Scan for the cell matching the given text and deliver its (x, y) coordinate at center. 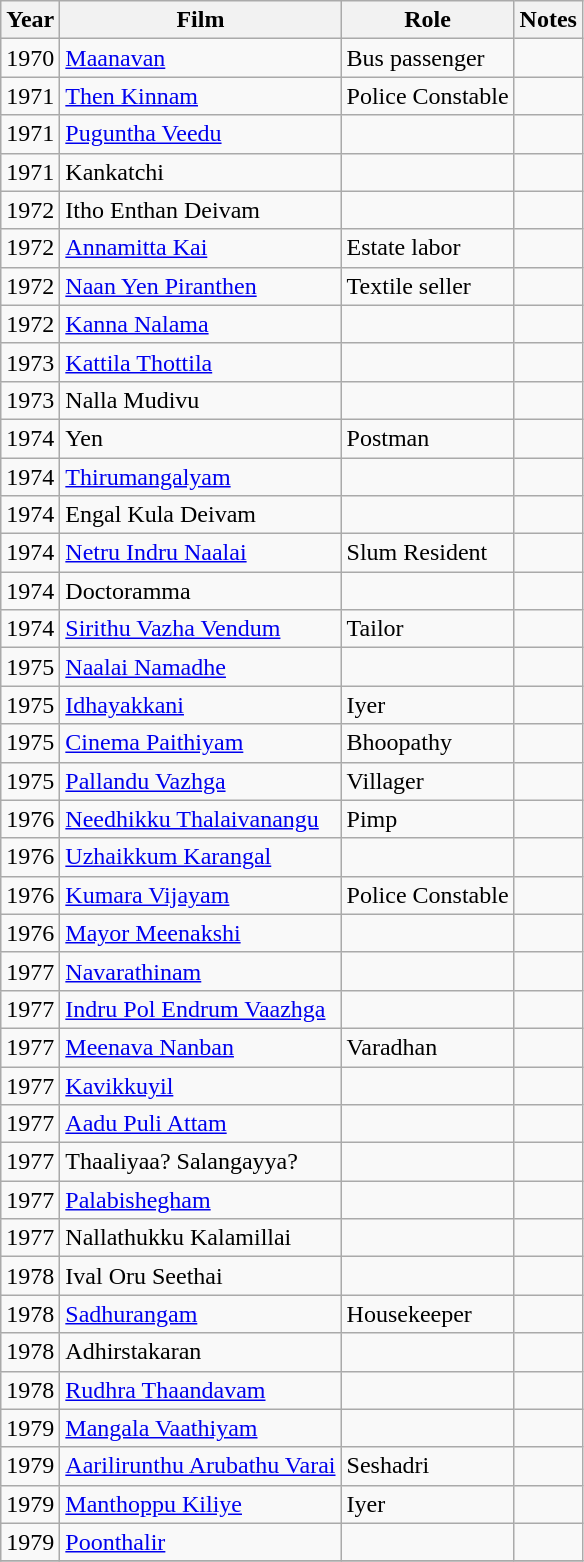
Navarathinam (200, 971)
Netru Indru Naalai (200, 553)
Role (428, 20)
Pallandu Vazhga (200, 781)
Kanna Nalama (200, 324)
Kankatchi (200, 172)
Adhirstakaran (200, 1352)
Naan Yen Piranthen (200, 286)
Sirithu Vazha Vendum (200, 629)
Then Kinnam (200, 96)
Aarilirunthu Arubathu Varai (200, 1466)
Bus passenger (428, 58)
Nallathukku Kalamillai (200, 1238)
Poonthalir (200, 1542)
Villager (428, 781)
Year (30, 20)
Meenava Nanban (200, 1047)
Mangala Vaathiyam (200, 1428)
Puguntha Veedu (200, 134)
Maanavan (200, 58)
Slum Resident (428, 553)
Itho Enthan Deivam (200, 210)
Film (200, 20)
Kavikkuyil (200, 1085)
Needhikku Thalaivanangu (200, 819)
Varadhan (428, 1047)
Kattila Thottila (200, 362)
Housekeeper (428, 1314)
1970 (30, 58)
Textile seller (428, 286)
Notes (548, 20)
Indru Pol Endrum Vaazhga (200, 1009)
Nalla Mudivu (200, 400)
Palabishegham (200, 1200)
Bhoopathy (428, 743)
Seshadri (428, 1466)
Mayor Meenakshi (200, 933)
Uzhaikkum Karangal (200, 857)
Idhayakkani (200, 705)
Thirumangalyam (200, 477)
Postman (428, 438)
Cinema Paithiyam (200, 743)
Yen (200, 438)
Thaaliyaa? Salangayya? (200, 1162)
Ival Oru Seethai (200, 1276)
Doctoramma (200, 591)
Naalai Namadhe (200, 667)
Estate labor (428, 248)
Sadhurangam (200, 1314)
Kumara Vijayam (200, 895)
Pimp (428, 819)
Engal Kula Deivam (200, 515)
Rudhra Thaandavam (200, 1390)
Manthoppu Kiliye (200, 1504)
Tailor (428, 629)
Annamitta Kai (200, 248)
Aadu Puli Attam (200, 1124)
